Return (X, Y) of the center of cell containing provided text 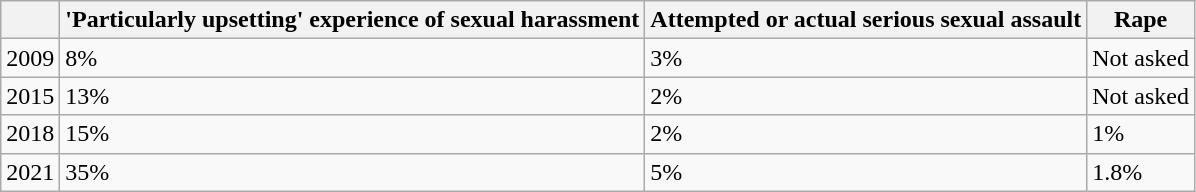
2018 (30, 134)
Attempted or actual serious sexual assault (866, 20)
13% (352, 96)
35% (352, 172)
Rape (1141, 20)
8% (352, 58)
3% (866, 58)
1% (1141, 134)
2009 (30, 58)
15% (352, 134)
5% (866, 172)
'Particularly upsetting' experience of sexual harassment (352, 20)
1.8% (1141, 172)
2021 (30, 172)
2015 (30, 96)
